Determine the [X, Y] coordinate at the center of the cell enclosing the given text.  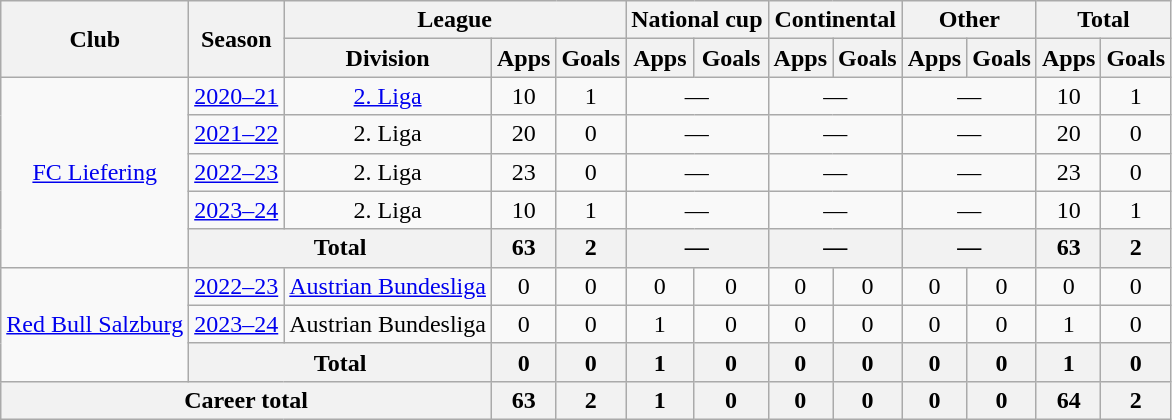
League [455, 20]
2021–22 [236, 134]
2020–21 [236, 96]
64 [1068, 400]
Season [236, 39]
FC Liefering [95, 172]
Other [969, 20]
Continental [835, 20]
Red Bull Salzburg [95, 324]
Club [95, 39]
Division [388, 58]
Career total [246, 400]
National cup [697, 20]
